Extract the [X, Y] coordinate from the center of the cell holding the provided text.  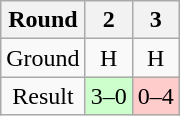
3 [156, 20]
0–4 [156, 96]
3–0 [108, 96]
Round [43, 20]
Result [43, 96]
2 [108, 20]
Ground [43, 58]
